Output the [X, Y] coordinate of the center of the cell containing the given text.  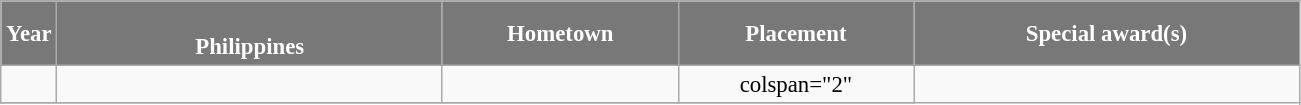
Special award(s) [1107, 34]
Philippines [250, 34]
Placement [796, 34]
colspan="2" [796, 85]
Hometown [560, 34]
Year [29, 34]
